Identify which cell holds the provided text, then report its [X, Y] central coordinate. 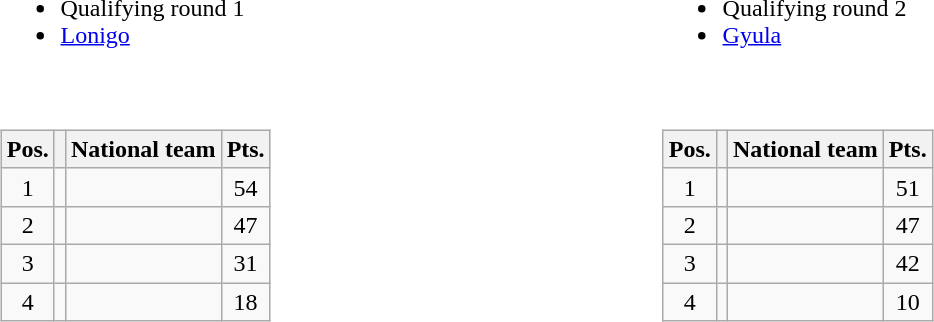
10 [908, 301]
18 [246, 301]
42 [908, 263]
31 [246, 263]
51 [908, 187]
54 [246, 187]
